Scan for the cell matching the given text and deliver its (X, Y) coordinate at center. 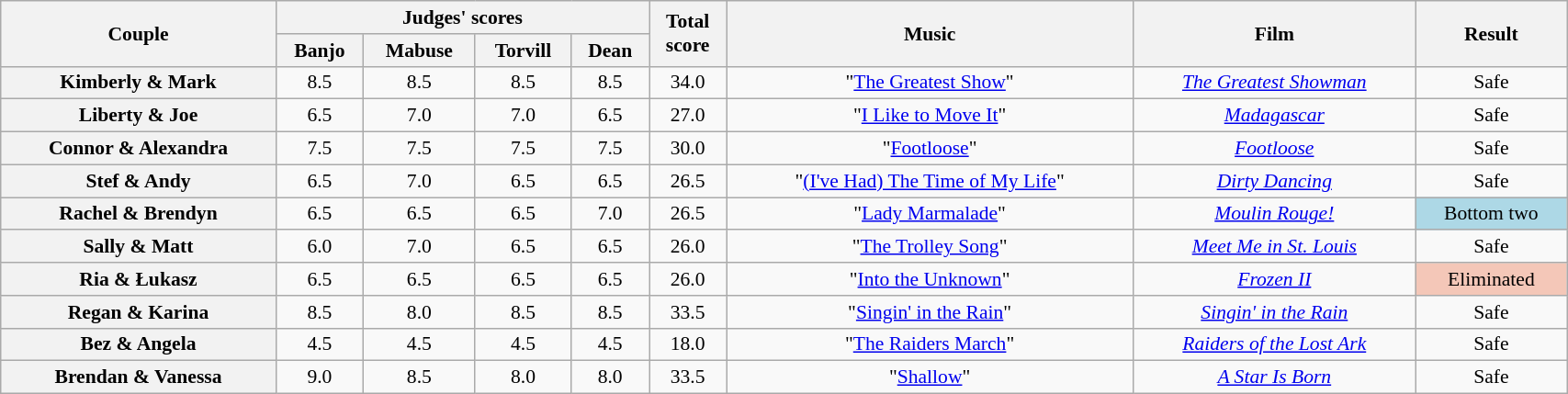
Brendan & Vanessa (139, 377)
Mabuse (420, 51)
"Into the Unknown" (930, 279)
Stef & Andy (139, 181)
Banjo (320, 51)
Bez & Angela (139, 344)
"The Trolley Song" (930, 247)
Eliminated (1492, 279)
Footloose (1274, 149)
Result (1492, 33)
Rachel & Brendyn (139, 214)
Madagascar (1274, 116)
Dirty Dancing (1274, 181)
Film (1274, 33)
Connor & Alexandra (139, 149)
34.0 (688, 83)
30.0 (688, 149)
"I Like to Move It" (930, 116)
Couple (139, 33)
Raiders of the Lost Ark (1274, 344)
Sally & Matt (139, 247)
9.0 (320, 377)
Bottom two (1492, 214)
"(I've Had) The Time of My Life" (930, 181)
18.0 (688, 344)
A Star Is Born (1274, 377)
"Singin' in the Rain" (930, 312)
27.0 (688, 116)
"The Raiders March" (930, 344)
"Lady Marmalade" (930, 214)
Meet Me in St. Louis (1274, 247)
"The Greatest Show" (930, 83)
6.0 (320, 247)
Music (930, 33)
Frozen II (1274, 279)
Judges' scores (462, 17)
Ria & Łukasz (139, 279)
Dean (610, 51)
Moulin Rouge! (1274, 214)
Kimberly & Mark (139, 83)
"Footloose" (930, 149)
Totalscore (688, 33)
Liberty & Joe (139, 116)
The Greatest Showman (1274, 83)
Torvill (524, 51)
Singin' in the Rain (1274, 312)
Regan & Karina (139, 312)
"Shallow" (930, 377)
